For the text-containing cell, return its midpoint in (X, Y) coordinate format. 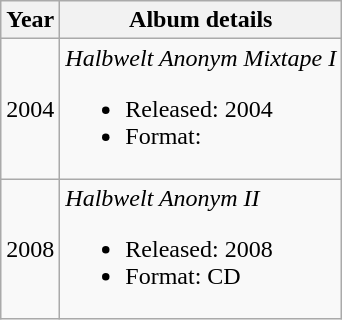
Album details (201, 20)
2004 (30, 109)
Halbwelt Anonym Mixtape IReleased: 2004Format: (201, 109)
2008 (30, 249)
Year (30, 20)
Halbwelt Anonym IIReleased: 2008Format: CD (201, 249)
